Return the [x, y] coordinate for the center point of the cell that contains the specified text.  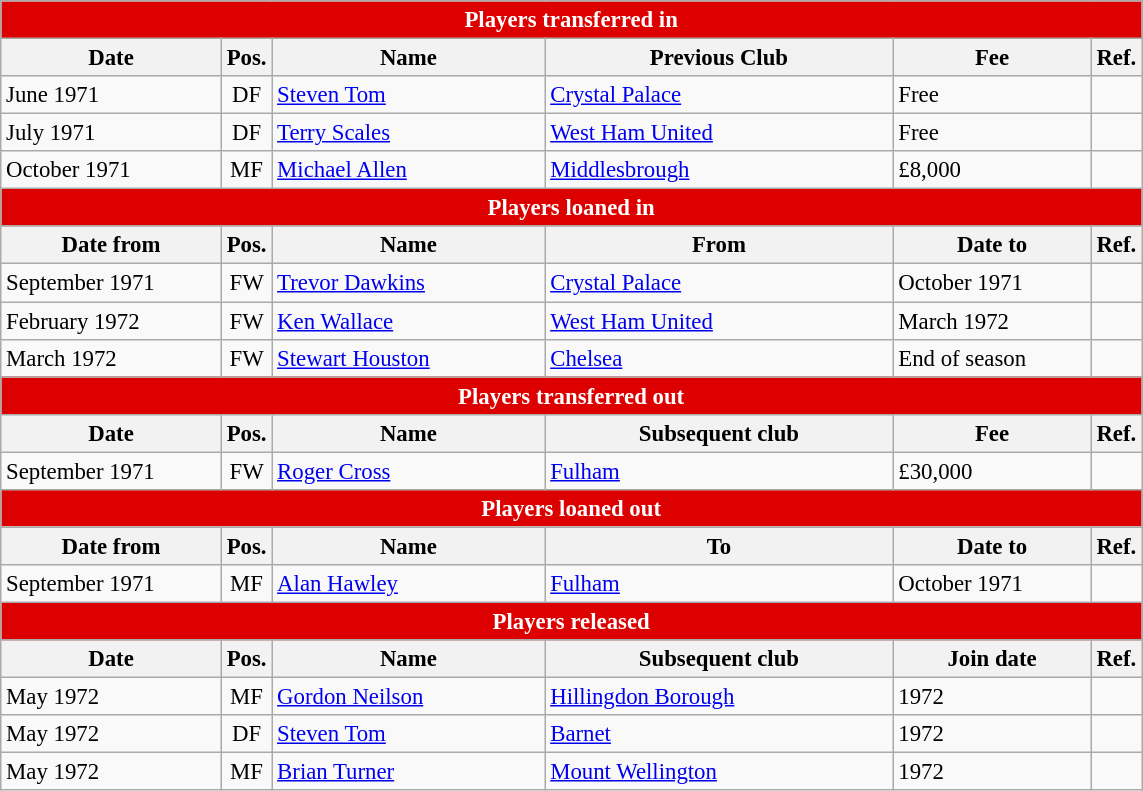
Players loaned out [572, 509]
Terry Scales [408, 133]
Alan Hawley [408, 584]
Roger Cross [408, 471]
Previous Club [719, 58]
£30,000 [992, 471]
Gordon Neilson [408, 697]
June 1971 [112, 95]
£8,000 [992, 170]
Players loaned in [572, 208]
Chelsea [719, 358]
Ken Wallace [408, 321]
Stewart Houston [408, 358]
Hillingdon Borough [719, 697]
Middlesbrough [719, 170]
July 1971 [112, 133]
From [719, 245]
Players released [572, 621]
To [719, 546]
Brian Turner [408, 772]
Michael Allen [408, 170]
Players transferred in [572, 20]
Join date [992, 659]
Trevor Dawkins [408, 283]
Players transferred out [572, 396]
Mount Wellington [719, 772]
Barnet [719, 734]
End of season [992, 358]
February 1972 [112, 321]
